Determine the [x, y] coordinate at the center of the cell enclosing the given text.  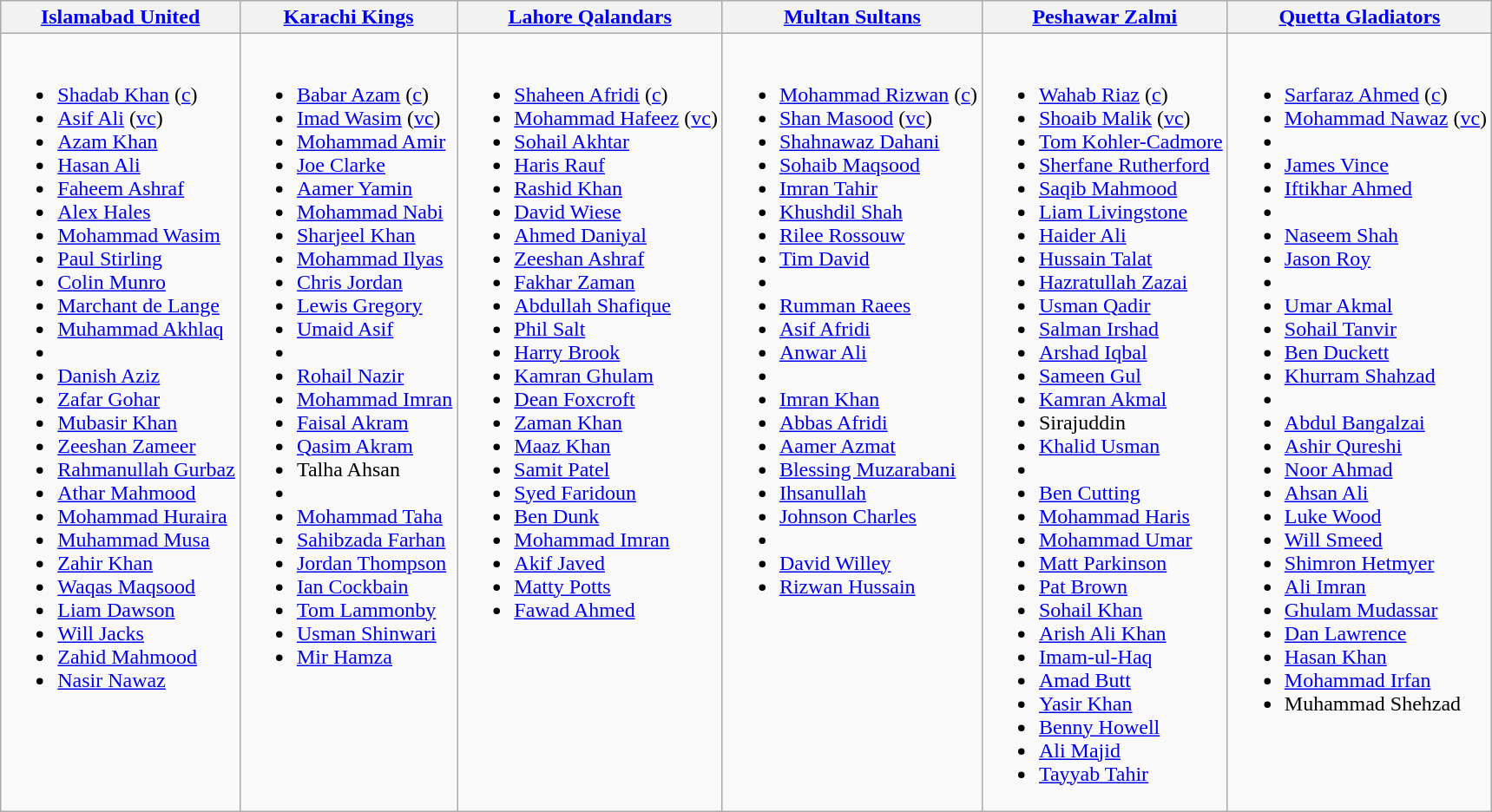
Multan Sultans [852, 17]
Karachi Kings [348, 17]
Islamabad United [121, 17]
Quetta Gladiators [1359, 17]
Lahore Qalandars [590, 17]
Peshawar Zalmi [1104, 17]
